From the cell containing the given text, extract its center point as [x, y] coordinate. 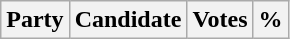
% [270, 20]
Candidate [128, 20]
Votes [220, 20]
Party [35, 20]
